Identify which cell holds the provided text, then report its [x, y] central coordinate. 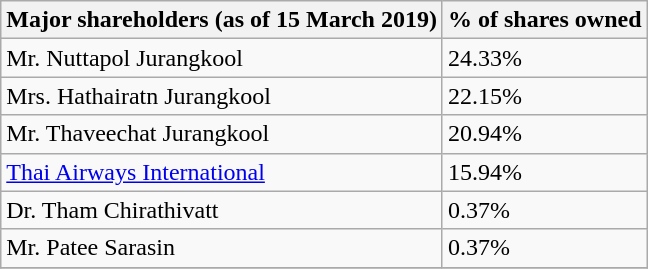
22.15% [544, 96]
20.94% [544, 134]
Thai Airways International [222, 172]
Mr. Nuttapol Jurangkool [222, 58]
Mrs. Hathairatn Jurangkool [222, 96]
% of shares owned [544, 20]
24.33% [544, 58]
Major shareholders (as of 15 March 2019) [222, 20]
Dr. Tham Chirathivatt [222, 210]
15.94% [544, 172]
Mr. Patee Sarasin [222, 248]
Mr. Thaveechat Jurangkool [222, 134]
